Find where the given text appears and provide that cell's center as (X, Y) coordinate. 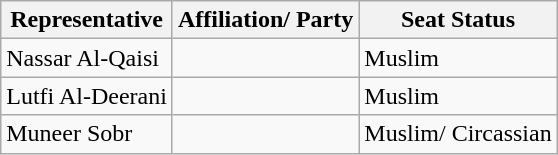
Affiliation/ Party (265, 20)
Muneer Sobr (87, 134)
Lutfi Al-Deerani (87, 96)
Muslim/ Circassian (458, 134)
Seat Status (458, 20)
Representative (87, 20)
Nassar Al-Qaisi (87, 58)
